Determine the [x, y] coordinate at the center of the cell enclosing the given text.  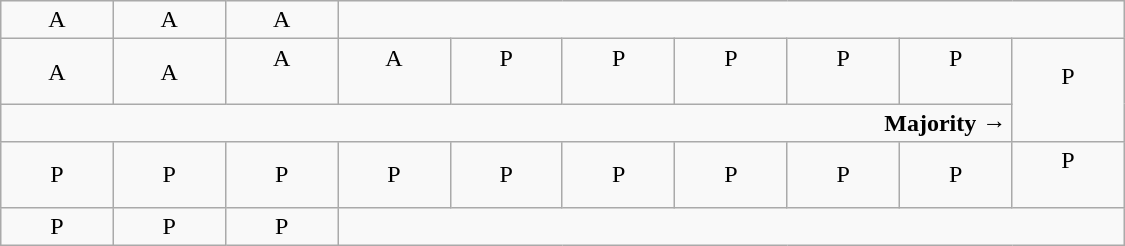
Majority → [506, 123]
